Provide the [X, Y] coordinate of the cell's center where the given text is located.  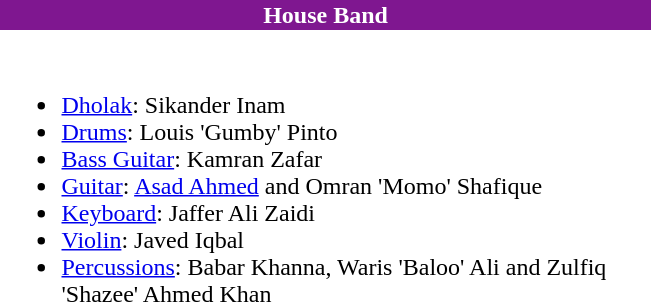
House Band [326, 15]
